Find where the given text appears and provide that cell's center as (x, y) coordinate. 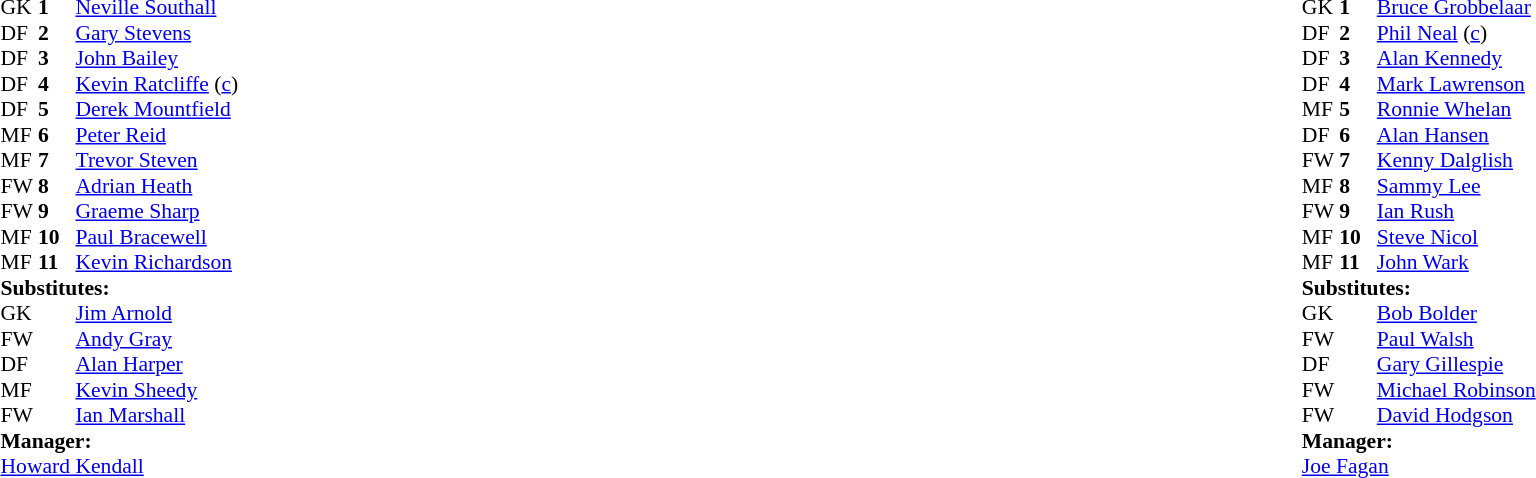
Paul Walsh (1456, 339)
Jim Arnold (158, 313)
Paul Bracewell (158, 237)
John Bailey (158, 59)
Adrian Heath (158, 186)
Kevin Sheedy (158, 390)
Andy Gray (158, 339)
Kevin Ratcliffe (c) (158, 84)
Steve Nicol (1456, 237)
Kenny Dalglish (1456, 161)
Ian Marshall (158, 415)
Michael Robinson (1456, 390)
John Wark (1456, 263)
Graeme Sharp (158, 211)
Trevor Steven (158, 161)
Gary Stevens (158, 33)
Bob Bolder (1456, 313)
Kevin Richardson (158, 263)
Ian Rush (1456, 211)
Gary Gillespie (1456, 365)
Alan Hansen (1456, 135)
David Hodgson (1456, 415)
Phil Neal (c) (1456, 33)
Alan Kennedy (1456, 59)
Derek Mountfield (158, 109)
Sammy Lee (1456, 186)
Peter Reid (158, 135)
Mark Lawrenson (1456, 84)
Alan Harper (158, 365)
Ronnie Whelan (1456, 109)
